Provide the (x, y) coordinate of the cell's center where the given text is located.  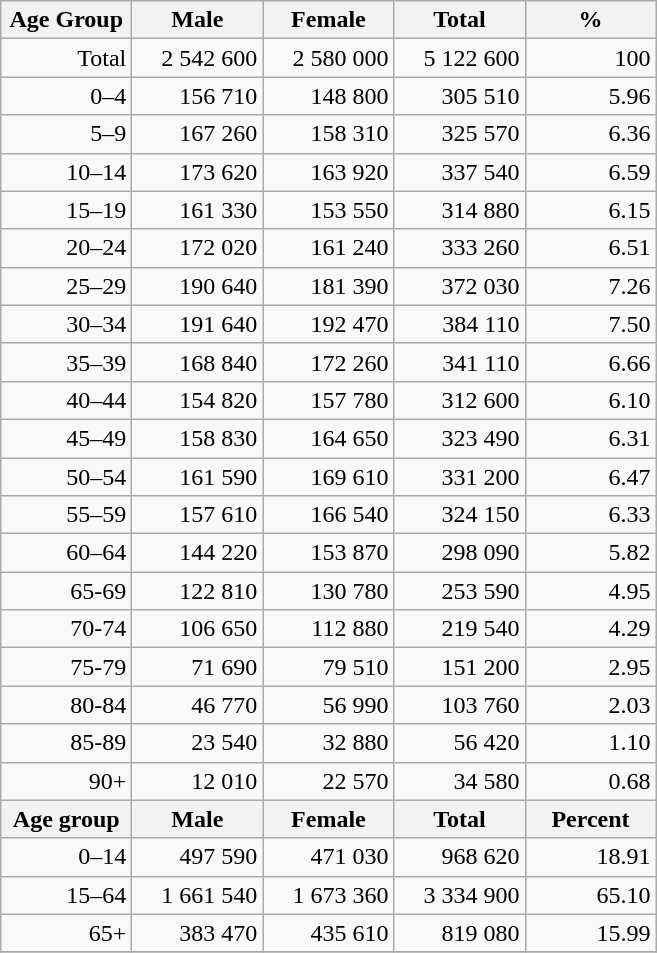
5 122 600 (460, 58)
30–34 (66, 324)
305 510 (460, 96)
23 540 (198, 743)
314 880 (460, 210)
331 200 (460, 477)
157 610 (198, 515)
15–64 (66, 895)
181 390 (328, 286)
46 770 (198, 705)
45–49 (66, 438)
154 820 (198, 400)
325 570 (460, 134)
161 240 (328, 248)
65-69 (66, 591)
253 590 (460, 591)
22 570 (328, 781)
384 110 (460, 324)
10–14 (66, 172)
2.03 (590, 705)
497 590 (198, 857)
190 640 (198, 286)
163 920 (328, 172)
2 542 600 (198, 58)
173 620 (198, 172)
6.59 (590, 172)
172 260 (328, 362)
2.95 (590, 667)
% (590, 20)
158 830 (198, 438)
323 490 (460, 438)
161 330 (198, 210)
56 990 (328, 705)
324 150 (460, 515)
4.95 (590, 591)
5–9 (66, 134)
168 840 (198, 362)
148 800 (328, 96)
6.47 (590, 477)
90+ (66, 781)
158 310 (328, 134)
153 870 (328, 553)
1 673 360 (328, 895)
6.31 (590, 438)
18.91 (590, 857)
7.26 (590, 286)
6.66 (590, 362)
60–64 (66, 553)
35–39 (66, 362)
2 580 000 (328, 58)
5.82 (590, 553)
6.10 (590, 400)
5.96 (590, 96)
151 200 (460, 667)
Age group (66, 819)
6.36 (590, 134)
341 110 (460, 362)
1 661 540 (198, 895)
79 510 (328, 667)
383 470 (198, 933)
100 (590, 58)
192 470 (328, 324)
333 260 (460, 248)
122 810 (198, 591)
6.51 (590, 248)
0.68 (590, 781)
471 030 (328, 857)
172 020 (198, 248)
85-89 (66, 743)
50–54 (66, 477)
15.99 (590, 933)
435 610 (328, 933)
40–44 (66, 400)
80-84 (66, 705)
169 610 (328, 477)
3 334 900 (460, 895)
32 880 (328, 743)
0–14 (66, 857)
Percent (590, 819)
7.50 (590, 324)
968 620 (460, 857)
4.29 (590, 629)
56 420 (460, 743)
70-74 (66, 629)
144 220 (198, 553)
166 540 (328, 515)
164 650 (328, 438)
191 640 (198, 324)
65+ (66, 933)
372 030 (460, 286)
12 010 (198, 781)
55–59 (66, 515)
153 550 (328, 210)
65.10 (590, 895)
156 710 (198, 96)
337 540 (460, 172)
34 580 (460, 781)
15–19 (66, 210)
75-79 (66, 667)
130 780 (328, 591)
298 090 (460, 553)
219 540 (460, 629)
167 260 (198, 134)
157 780 (328, 400)
1.10 (590, 743)
819 080 (460, 933)
20–24 (66, 248)
103 760 (460, 705)
71 690 (198, 667)
6.33 (590, 515)
25–29 (66, 286)
106 650 (198, 629)
6.15 (590, 210)
Age Group (66, 20)
161 590 (198, 477)
112 880 (328, 629)
312 600 (460, 400)
0–4 (66, 96)
